Extract the [X, Y] coordinate from the center of the cell holding the provided text.  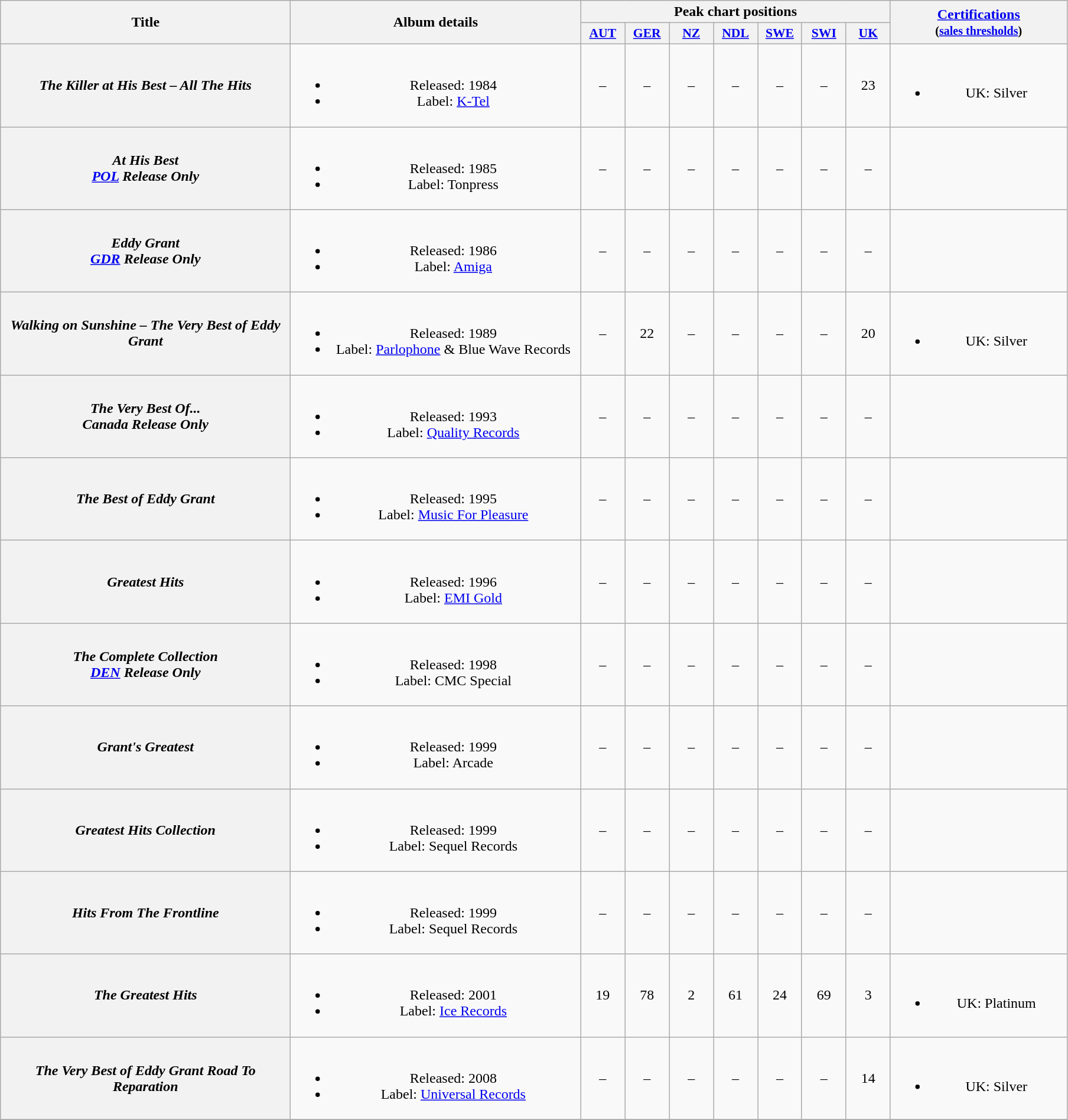
24 [780, 995]
The Very Best Of... Canada Release Only [145, 416]
The Killer at His Best – All The Hits [145, 85]
Peak chart positions [735, 12]
78 [647, 995]
Released: 1984Label: K-Tel [436, 85]
Released: 1999Label: Arcade [436, 747]
Title [145, 22]
The Best of Eddy Grant [145, 499]
20 [868, 334]
22 [647, 334]
69 [823, 995]
Released: 1993Label: Quality Records [436, 416]
Released: 1996Label: EMI Gold [436, 582]
Walking on Sunshine – The Very Best of Eddy Grant [145, 334]
3 [868, 995]
Eddy Grant GDR Release Only [145, 251]
AUT [603, 34]
UK [868, 34]
Grant's Greatest [145, 747]
Greatest Hits [145, 582]
Released: 1998Label: CMC Special [436, 665]
Released: 2008Label: Universal Records [436, 1078]
19 [603, 995]
SWI [823, 34]
GER [647, 34]
NDL [736, 34]
SWE [780, 34]
14 [868, 1078]
23 [868, 85]
Released: 1995Label: Music For Pleasure [436, 499]
Released: 1985Label: Tonpress [436, 168]
The Complete Collection DEN Release Only [145, 665]
Hits From The Frontline [145, 913]
Released: 1986Label: Amiga [436, 251]
2 [691, 995]
UK: Platinum [978, 995]
The Greatest Hits [145, 995]
At His Best POL Release Only [145, 168]
Released: 2001Label: Ice Records [436, 995]
Greatest Hits Collection [145, 830]
Released: 1989Label: Parlophone & Blue Wave Records [436, 334]
The Very Best of Eddy Grant Road To Reparation [145, 1078]
61 [736, 995]
Album details [436, 22]
NZ [691, 34]
Certifications(sales thresholds) [978, 22]
